Identify which cell holds the provided text, then report its [X, Y] central coordinate. 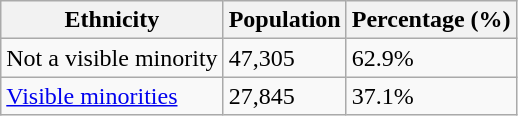
Population [284, 20]
62.9% [431, 58]
Ethnicity [112, 20]
Visible minorities [112, 96]
47,305 [284, 58]
37.1% [431, 96]
Not a visible minority [112, 58]
27,845 [284, 96]
Percentage (%) [431, 20]
